From the cell containing the given text, extract its center point as (x, y) coordinate. 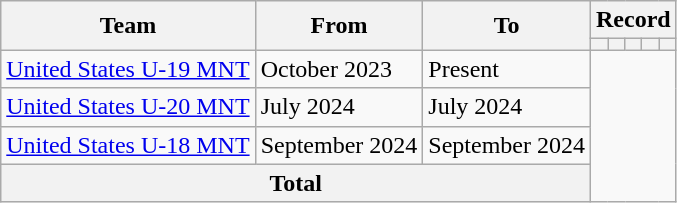
United States U-18 MNT (128, 145)
Total (296, 183)
From (339, 26)
Team (128, 26)
October 2023 (339, 69)
United States U-20 MNT (128, 107)
Record (634, 20)
To (507, 26)
United States U-19 MNT (128, 69)
Present (507, 69)
